Determine the (x, y) coordinate at the center of the cell enclosing the given text.  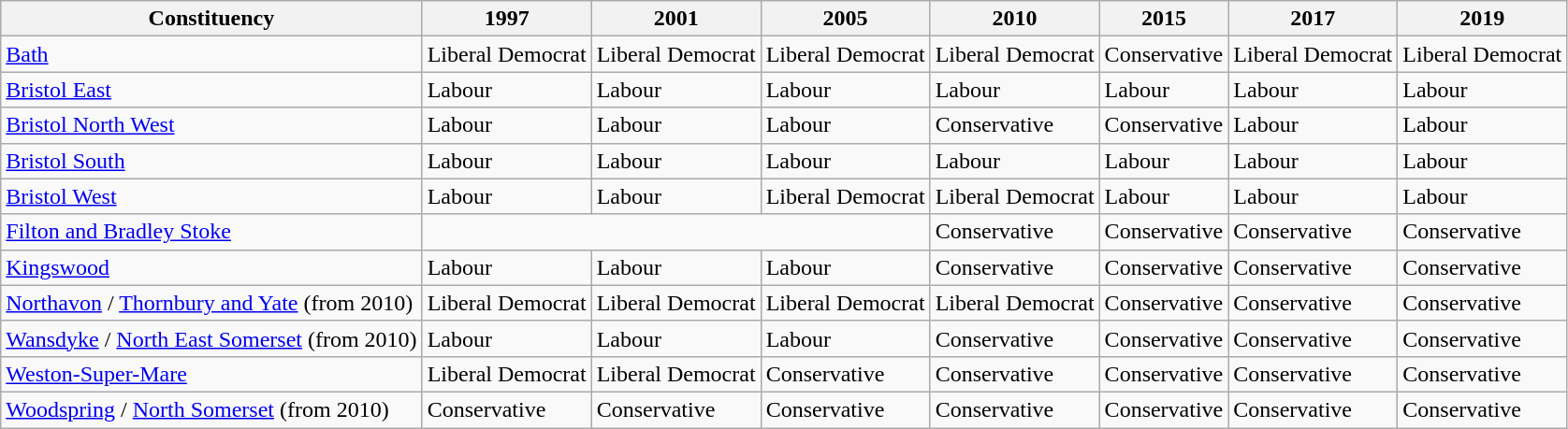
Bristol North West (211, 125)
Bath (211, 54)
Kingswood (211, 267)
Filton and Bradley Stoke (211, 232)
Constituency (211, 19)
2015 (1164, 19)
Bristol South (211, 161)
Bristol East (211, 90)
1997 (507, 19)
Weston-Super-Mare (211, 374)
2019 (1482, 19)
Woodspring / North Somerset (from 2010) (211, 409)
Bristol West (211, 196)
Northavon / Thornbury and Yate (from 2010) (211, 303)
2017 (1314, 19)
Wansdyke / North East Somerset (from 2010) (211, 338)
2001 (675, 19)
2010 (1014, 19)
2005 (846, 19)
